Identify which cell holds the provided text, then report its (x, y) central coordinate. 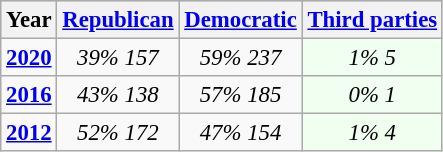
2012 (29, 133)
43% 138 (118, 95)
57% 185 (240, 95)
0% 1 (372, 95)
39% 157 (118, 58)
Democratic (240, 20)
52% 172 (118, 133)
59% 237 (240, 58)
2016 (29, 95)
47% 154 (240, 133)
Third parties (372, 20)
Year (29, 20)
1% 4 (372, 133)
Republican (118, 20)
2020 (29, 58)
1% 5 (372, 58)
